Search for the cell housing the specified text and yield its [X, Y] center coordinate. 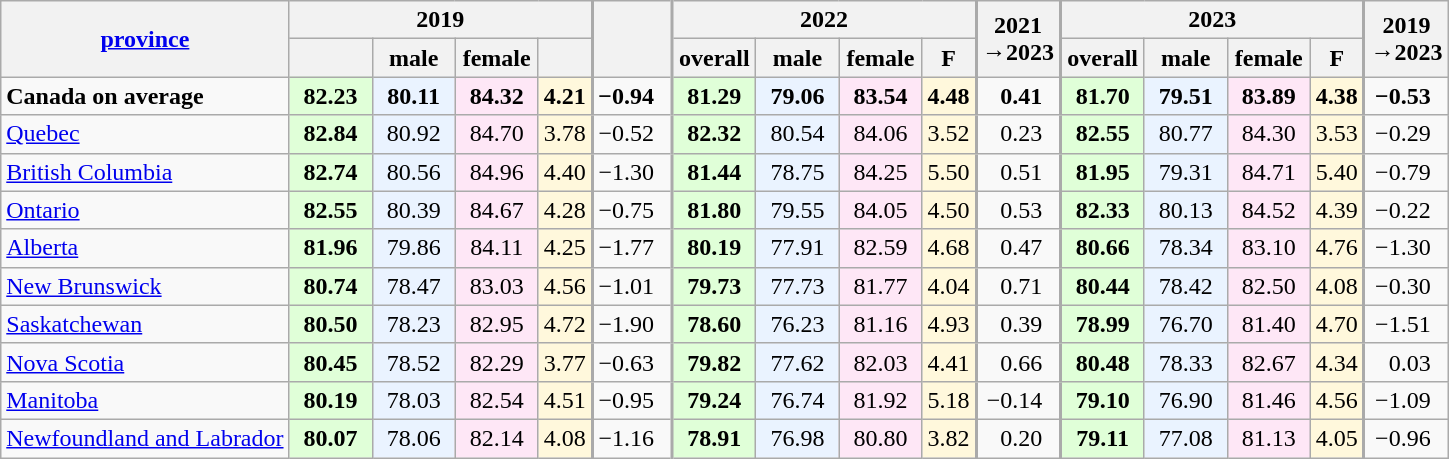
80.74 [330, 286]
84.30 [1268, 134]
New Brunswick [145, 286]
80.07 [330, 438]
−0.52 [632, 134]
79.10 [1102, 400]
76.74 [798, 400]
80.92 [414, 134]
−1.77 [632, 248]
78.52 [414, 362]
79.82 [714, 362]
80.54 [798, 134]
84.70 [496, 134]
British Columbia [145, 172]
−0.75 [632, 210]
4.40 [565, 172]
84.32 [496, 96]
Ontario [145, 210]
−0.94 [632, 96]
4.21 [565, 96]
−0.14 [1018, 400]
3.78 [565, 134]
4.51 [565, 400]
0.66 [1018, 362]
4.76 [1337, 248]
81.13 [1268, 438]
0.23 [1018, 134]
5.40 [1337, 172]
−1.16 [632, 438]
4.38 [1337, 96]
84.67 [496, 210]
−1.90 [632, 324]
77.62 [798, 362]
3.82 [949, 438]
78.33 [1186, 362]
80.66 [1102, 248]
80.11 [414, 96]
77.73 [798, 286]
82.14 [496, 438]
83.54 [880, 96]
4.48 [949, 96]
83.03 [496, 286]
79.55 [798, 210]
78.23 [414, 324]
84.25 [880, 172]
0.51 [1018, 172]
4.05 [1337, 438]
77.91 [798, 248]
78.47 [414, 286]
80.50 [330, 324]
4.28 [565, 210]
78.06 [414, 438]
0.39 [1018, 324]
81.92 [880, 400]
78.60 [714, 324]
81.80 [714, 210]
82.03 [880, 362]
80.13 [1186, 210]
81.40 [1268, 324]
77.08 [1186, 438]
84.71 [1268, 172]
Newfoundland and Labrador [145, 438]
80.44 [1102, 286]
81.29 [714, 96]
79.31 [1186, 172]
81.96 [330, 248]
78.34 [1186, 248]
3.52 [949, 134]
4.70 [1337, 324]
0.03 [1406, 362]
83.10 [1268, 248]
2019→2023 [1406, 39]
Saskatchewan [145, 324]
4.04 [949, 286]
2022 [824, 20]
5.50 [949, 172]
Canada on average [145, 96]
80.45 [330, 362]
78.91 [714, 438]
3.77 [565, 362]
79.86 [414, 248]
81.44 [714, 172]
79.24 [714, 400]
82.23 [330, 96]
80.80 [880, 438]
4.93 [949, 324]
−0.79 [1406, 172]
4.68 [949, 248]
76.98 [798, 438]
81.77 [880, 286]
4.72 [565, 324]
84.06 [880, 134]
−0.95 [632, 400]
3.53 [1337, 134]
0.53 [1018, 210]
−1.09 [1406, 400]
82.54 [496, 400]
82.95 [496, 324]
82.59 [880, 248]
2021→2023 [1018, 39]
Nova Scotia [145, 362]
80.77 [1186, 134]
84.11 [496, 248]
82.74 [330, 172]
4.50 [949, 210]
−1.01 [632, 286]
79.73 [714, 286]
4.41 [949, 362]
5.18 [949, 400]
80.48 [1102, 362]
81.70 [1102, 96]
0.20 [1018, 438]
4.39 [1337, 210]
78.75 [798, 172]
82.50 [1268, 286]
Quebec [145, 134]
−0.22 [1406, 210]
78.99 [1102, 324]
81.46 [1268, 400]
2019 [440, 20]
84.52 [1268, 210]
80.39 [414, 210]
province [145, 39]
79.11 [1102, 438]
−0.30 [1406, 286]
82.32 [714, 134]
76.70 [1186, 324]
0.71 [1018, 286]
82.84 [330, 134]
76.90 [1186, 400]
−1.51 [1406, 324]
4.34 [1337, 362]
78.03 [414, 400]
0.47 [1018, 248]
0.41 [1018, 96]
76.23 [798, 324]
78.42 [1186, 286]
Manitoba [145, 400]
84.96 [496, 172]
−0.29 [1406, 134]
79.51 [1186, 96]
79.06 [798, 96]
Alberta [145, 248]
2023 [1212, 20]
82.67 [1268, 362]
80.56 [414, 172]
−0.63 [632, 362]
82.29 [496, 362]
4.25 [565, 248]
−0.53 [1406, 96]
−0.96 [1406, 438]
83.89 [1268, 96]
82.33 [1102, 210]
84.05 [880, 210]
81.16 [880, 324]
81.95 [1102, 172]
